Search for the cell housing the specified text and yield its (X, Y) center coordinate. 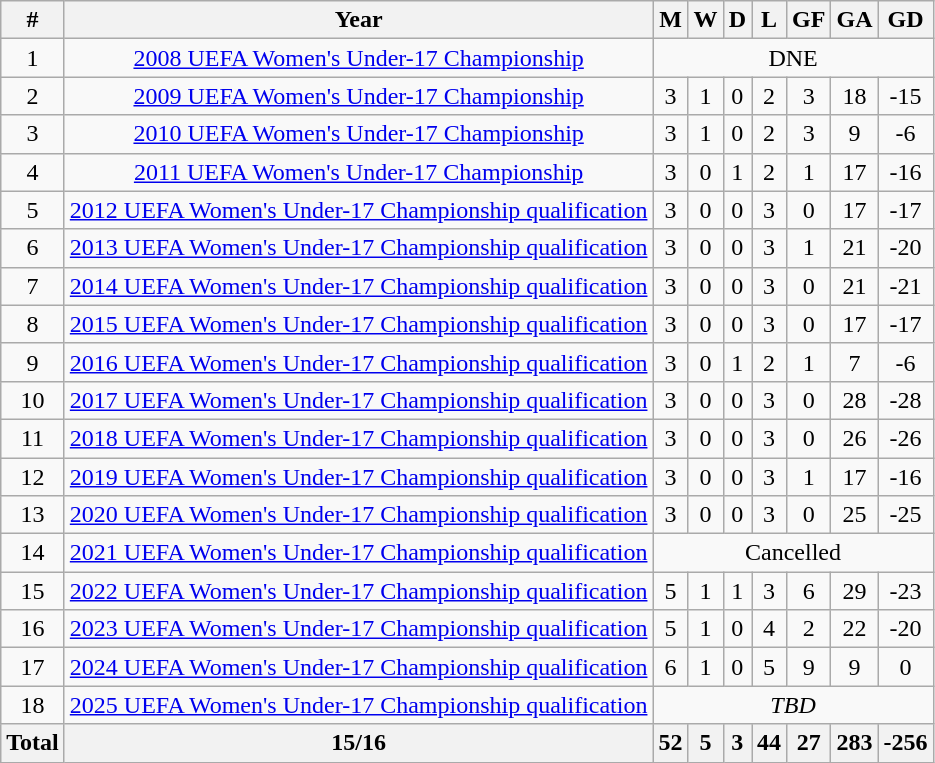
11 (33, 438)
GD (906, 20)
2011 UEFA Women's Under-17 Championship (358, 172)
2025 UEFA Women's Under-17 Championship qualification (358, 705)
2016 UEFA Women's Under-17 Championship qualification (358, 362)
2022 UEFA Women's Under-17 Championship qualification (358, 591)
2017 UEFA Women's Under-17 Championship qualification (358, 400)
2018 UEFA Women's Under-17 Championship qualification (358, 438)
26 (854, 438)
2023 UEFA Women's Under-17 Championship qualification (358, 629)
2009 UEFA Women's Under-17 Championship (358, 96)
44 (770, 743)
2008 UEFA Women's Under-17 Championship (358, 58)
Year (358, 20)
29 (854, 591)
# (33, 20)
27 (809, 743)
52 (670, 743)
8 (33, 324)
L (770, 20)
2019 UEFA Women's Under-17 Championship qualification (358, 477)
2012 UEFA Women's Under-17 Championship qualification (358, 210)
22 (854, 629)
GF (809, 20)
12 (33, 477)
-23 (906, 591)
2014 UEFA Women's Under-17 Championship qualification (358, 286)
-25 (906, 515)
2024 UEFA Women's Under-17 Championship qualification (358, 667)
-256 (906, 743)
GA (854, 20)
2013 UEFA Women's Under-17 Championship qualification (358, 248)
Cancelled (793, 553)
15 (33, 591)
2015 UEFA Women's Under-17 Championship qualification (358, 324)
2010 UEFA Women's Under-17 Championship (358, 134)
-26 (906, 438)
283 (854, 743)
M (670, 20)
-21 (906, 286)
2021 UEFA Women's Under-17 Championship qualification (358, 553)
14 (33, 553)
W (706, 20)
DNE (793, 58)
13 (33, 515)
16 (33, 629)
D (737, 20)
15/16 (358, 743)
10 (33, 400)
-28 (906, 400)
28 (854, 400)
-15 (906, 96)
25 (854, 515)
2020 UEFA Women's Under-17 Championship qualification (358, 515)
TBD (793, 705)
Total (33, 743)
